Locate the cell with the specified text and output its [x, y] center coordinate. 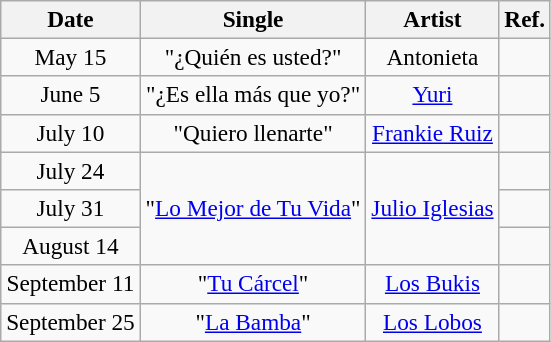
Los Bukis [432, 284]
August 14 [70, 246]
Frankie Ruiz [432, 133]
July 10 [70, 133]
"Quiero llenarte" [253, 133]
"¿Quién es usted?" [253, 57]
Single [253, 19]
September 25 [70, 322]
"La Bamba" [253, 322]
May 15 [70, 57]
Date [70, 19]
Los Lobos [432, 322]
Ref. [524, 19]
"Lo Mejor de Tu Vida" [253, 208]
July 24 [70, 170]
Antonieta [432, 57]
Julio Iglesias [432, 208]
"¿Es ella más que yo?" [253, 95]
Yuri [432, 95]
July 31 [70, 208]
Artist [432, 19]
"Tu Cárcel" [253, 284]
June 5 [70, 95]
September 11 [70, 284]
